Provide the (x, y) coordinate of the cell's center where the given text is located.  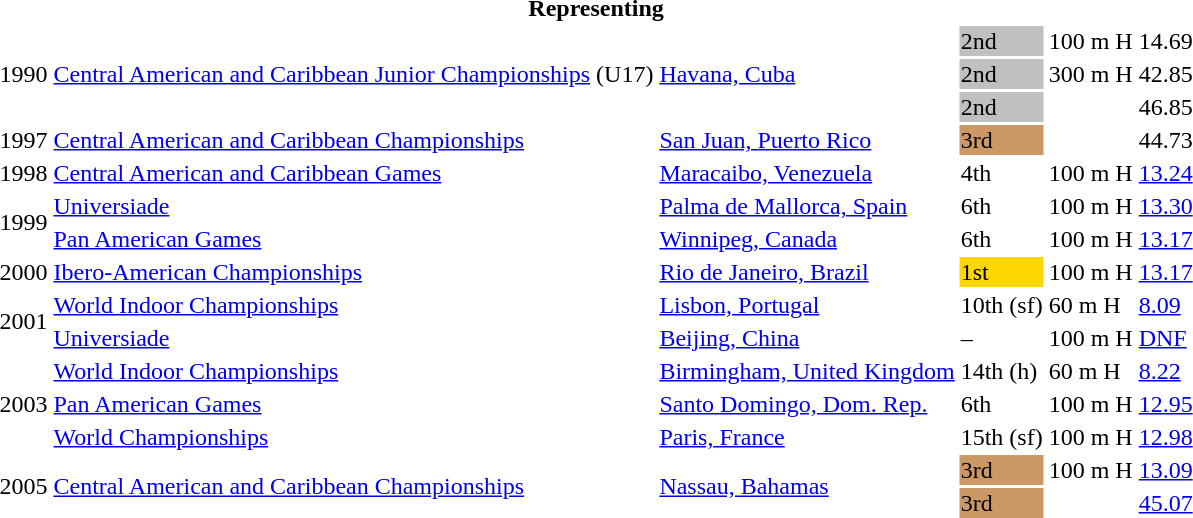
Maracaibo, Venezuela (807, 173)
World Championships (354, 437)
Nassau, Bahamas (807, 486)
Santo Domingo, Dom. Rep. (807, 404)
300 m H (1090, 74)
Paris, France (807, 437)
15th (sf) (1002, 437)
Central American and Caribbean Games (354, 173)
Beijing, China (807, 338)
Havana, Cuba (807, 74)
14th (h) (1002, 371)
– (1002, 338)
Birmingham, United Kingdom (807, 371)
Rio de Janeiro, Brazil (807, 272)
4th (1002, 173)
Ibero-American Championships (354, 272)
10th (sf) (1002, 305)
1st (1002, 272)
Lisbon, Portugal (807, 305)
Central American and Caribbean Junior Championships (U17) (354, 74)
San Juan, Puerto Rico (807, 140)
Palma de Mallorca, Spain (807, 206)
Winnipeg, Canada (807, 239)
